Capture the cell that displays the provided text and extract its (X, Y) central coordinate. 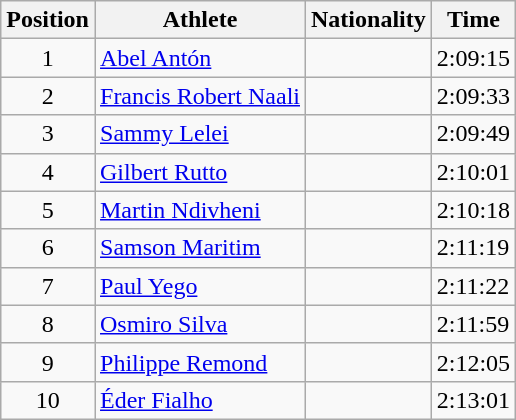
6 (48, 248)
2:09:33 (473, 96)
1 (48, 58)
Position (48, 20)
Osmiro Silva (200, 324)
2 (48, 96)
2:09:15 (473, 58)
Samson Maritim (200, 248)
Abel Antón (200, 58)
2:11:59 (473, 324)
7 (48, 286)
Martin Ndivheni (200, 210)
2:09:49 (473, 134)
5 (48, 210)
2:11:19 (473, 248)
Philippe Remond (200, 362)
10 (48, 400)
2:11:22 (473, 286)
4 (48, 172)
2:12:05 (473, 362)
Time (473, 20)
9 (48, 362)
Nationality (369, 20)
2:10:18 (473, 210)
Francis Robert Naali (200, 96)
Gilbert Rutto (200, 172)
2:10:01 (473, 172)
3 (48, 134)
8 (48, 324)
Paul Yego (200, 286)
2:13:01 (473, 400)
Sammy Lelei (200, 134)
Éder Fialho (200, 400)
Athlete (200, 20)
